Return the (x, y) coordinate for the center point of the cell that contains the specified text.  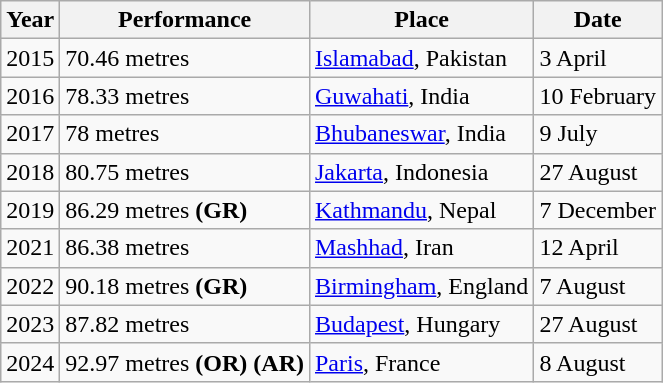
Year (30, 20)
Budapest, Hungary (421, 324)
10 February (598, 96)
2018 (30, 172)
3 April (598, 58)
Birmingham, England (421, 286)
78 metres (185, 134)
86.29 metres (GR) (185, 210)
8 August (598, 362)
Guwahati, India (421, 96)
Date (598, 20)
2019 (30, 210)
2023 (30, 324)
Jakarta, Indonesia (421, 172)
2024 (30, 362)
70.46 metres (185, 58)
2015 (30, 58)
9 July (598, 134)
2022 (30, 286)
Bhubaneswar, India (421, 134)
87.82 metres (185, 324)
2021 (30, 248)
80.75 metres (185, 172)
2017 (30, 134)
2016 (30, 96)
Place (421, 20)
Paris, France (421, 362)
12 April (598, 248)
90.18 metres (GR) (185, 286)
7 December (598, 210)
92.97 metres (OR) (AR) (185, 362)
86.38 metres (185, 248)
Kathmandu, Nepal (421, 210)
Mashhad, Iran (421, 248)
Islamabad, Pakistan (421, 58)
Performance (185, 20)
7 August (598, 286)
78.33 metres (185, 96)
